Detect which cell encompasses the target text, then output its (X, Y) center coordinate. 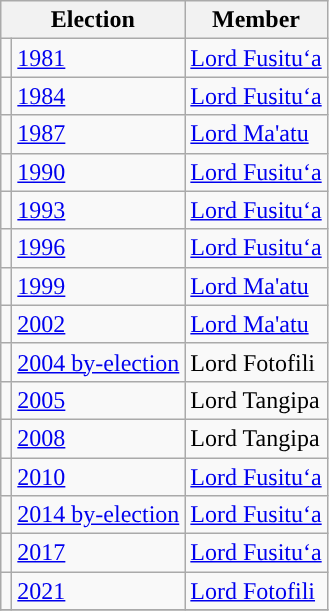
1981 (98, 58)
1999 (98, 286)
1993 (98, 210)
2005 (98, 400)
2008 (98, 438)
Member (256, 20)
2010 (98, 477)
1987 (98, 134)
1996 (98, 248)
2002 (98, 324)
Election (93, 20)
1990 (98, 172)
2004 by-election (98, 362)
2021 (98, 591)
2017 (98, 553)
1984 (98, 96)
2014 by-election (98, 515)
